Pinpoint the cell where the given text exists, returning its (X, Y) midpoint coordinate. 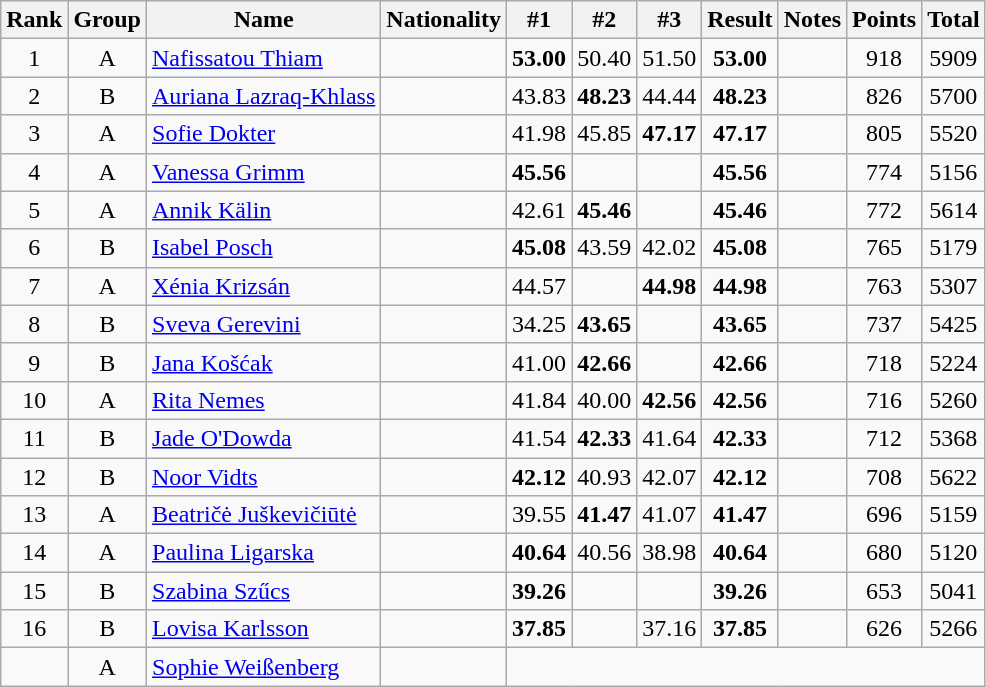
763 (884, 286)
5909 (954, 58)
5159 (954, 515)
8 (34, 324)
Notes (812, 20)
5120 (954, 553)
Nationality (444, 20)
5266 (954, 629)
41.07 (670, 515)
39.55 (540, 515)
737 (884, 324)
43.83 (540, 96)
Nafissatou Thiam (264, 58)
772 (884, 210)
9 (34, 362)
45.85 (604, 134)
Rita Nemes (264, 400)
Result (740, 20)
Isabel Posch (264, 248)
5260 (954, 400)
#3 (670, 20)
3 (34, 134)
5700 (954, 96)
11 (34, 438)
5614 (954, 210)
Paulina Ligarska (264, 553)
Beatričė Juškevičiūtė (264, 515)
41.64 (670, 438)
34.25 (540, 324)
43.59 (604, 248)
41.54 (540, 438)
5520 (954, 134)
50.40 (604, 58)
5156 (954, 172)
42.07 (670, 477)
708 (884, 477)
1 (34, 58)
653 (884, 591)
826 (884, 96)
Noor Vidts (264, 477)
41.84 (540, 400)
6 (34, 248)
Jana Košćak (264, 362)
Sophie Weißenberg (264, 667)
Group (108, 20)
718 (884, 362)
15 (34, 591)
5425 (954, 324)
40.93 (604, 477)
Vanessa Grimm (264, 172)
5307 (954, 286)
7 (34, 286)
716 (884, 400)
5622 (954, 477)
12 (34, 477)
42.61 (540, 210)
10 (34, 400)
#1 (540, 20)
626 (884, 629)
13 (34, 515)
41.00 (540, 362)
5 (34, 210)
42.02 (670, 248)
918 (884, 58)
5224 (954, 362)
#2 (604, 20)
4 (34, 172)
Annik Kälin (264, 210)
805 (884, 134)
5179 (954, 248)
Sofie Dokter (264, 134)
774 (884, 172)
5041 (954, 591)
2 (34, 96)
37.16 (670, 629)
Xénia Krizsán (264, 286)
5368 (954, 438)
14 (34, 553)
Sveva Gerevini (264, 324)
38.98 (670, 553)
Jade O'Dowda (264, 438)
44.57 (540, 286)
765 (884, 248)
696 (884, 515)
680 (884, 553)
Lovisa Karlsson (264, 629)
Name (264, 20)
Total (954, 20)
Rank (34, 20)
Szabina Szűcs (264, 591)
41.98 (540, 134)
40.56 (604, 553)
44.44 (670, 96)
40.00 (604, 400)
Auriana Lazraq-Khlass (264, 96)
Points (884, 20)
51.50 (670, 58)
712 (884, 438)
16 (34, 629)
